Detect which cell encompasses the target text, then output its (x, y) center coordinate. 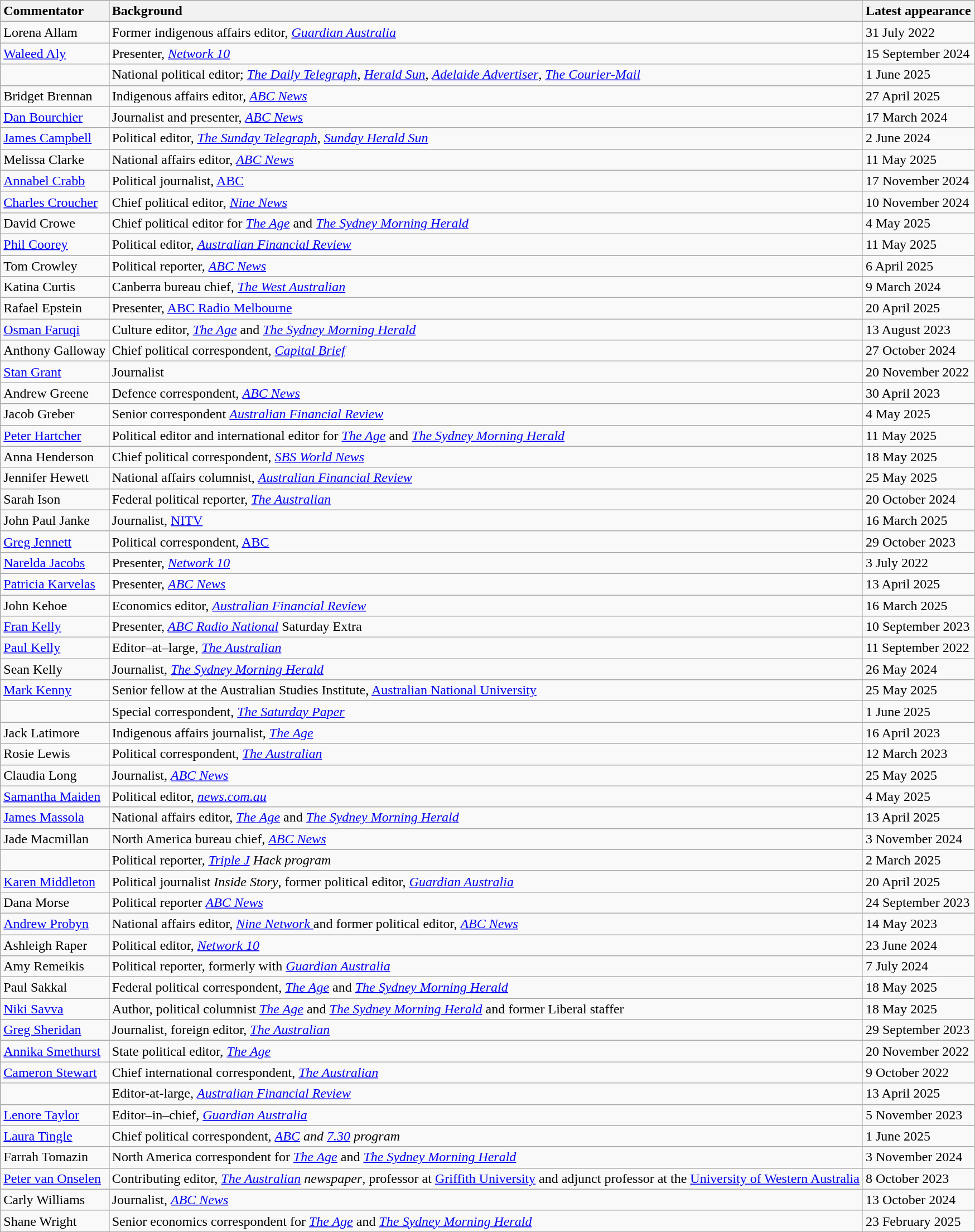
Patricia Karvelas (55, 584)
Latest appearance (918, 11)
8 October 2023 (918, 1178)
Jade Macmillan (55, 839)
Political editor, Network 10 (485, 945)
Political reporter ABC News (485, 902)
Greg Sheridan (55, 1030)
Former indigenous affairs editor, Guardian Australia (485, 32)
Presenter, ABC Radio Melbourne (485, 308)
Melissa Clarke (55, 160)
Editor–in–chief, Guardian Australia (485, 1115)
7 July 2024 (918, 967)
Bridget Brennan (55, 96)
Laura Tingle (55, 1136)
17 November 2024 (918, 181)
Political editor, news.com.au (485, 796)
23 February 2025 (918, 1221)
Chief political correspondent, ABC and 7.30 program (485, 1136)
14 May 2023 (918, 924)
Waleed Aly (55, 54)
Mark Kenny (55, 690)
Fran Kelly (55, 627)
Samantha Maiden (55, 796)
Sean Kelly (55, 669)
Phil Coorey (55, 244)
3 July 2022 (918, 563)
Political correspondent, The Australian (485, 754)
Osman Faruqi (55, 330)
Defence correspondent, ABC News (485, 393)
27 April 2025 (918, 96)
Journalist (485, 372)
James Campbell (55, 138)
9 March 2024 (918, 287)
24 September 2023 (918, 902)
2 June 2024 (918, 138)
Jacob Greber (55, 414)
Peter van Onselen (55, 1178)
Chief political correspondent, SBS World News (485, 457)
Federal political reporter, The Australian (485, 499)
State political editor, The Age (485, 1051)
Rosie Lewis (55, 754)
9 October 2022 (918, 1072)
Journalist, The Sydney Morning Herald (485, 669)
20 October 2024 (918, 499)
Paul Sakkal (55, 988)
15 September 2024 (918, 54)
Political correspondent, ABC (485, 542)
Editor–at–large, The Australian (485, 648)
23 June 2024 (918, 945)
Political journalist, ABC (485, 181)
Charles Croucher (55, 202)
National political editor; The Daily Telegraph, Herald Sun, Adelaide Advertiser, The Courier-Mail (485, 75)
Niki Savva (55, 1009)
29 October 2023 (918, 542)
16 April 2023 (918, 733)
National affairs editor, ABC News (485, 160)
Presenter, ABC News (485, 584)
17 March 2024 (918, 117)
Farrah Tomazin (55, 1157)
Journalist, foreign editor, The Australian (485, 1030)
Dan Bourchier (55, 117)
10 September 2023 (918, 627)
Annika Smethurst (55, 1051)
Peter Hartcher (55, 436)
Katina Curtis (55, 287)
Background (485, 11)
John Paul Janke (55, 520)
Karen Middleton (55, 881)
National affairs editor, The Age and The Sydney Morning Herald (485, 818)
Special correspondent, The Saturday Paper (485, 712)
Rafael Epstein (55, 308)
13 August 2023 (918, 330)
13 October 2024 (918, 1200)
Economics editor, Australian Financial Review (485, 605)
Jack Latimore (55, 733)
Anna Henderson (55, 457)
James Massola (55, 818)
31 July 2022 (918, 32)
Lorena Allam (55, 32)
Cameron Stewart (55, 1072)
Senior correspondent Australian Financial Review (485, 414)
Shane Wright (55, 1221)
30 April 2023 (918, 393)
Senior fellow at the Australian Studies Institute, Australian National University (485, 690)
Indigenous affairs editor, ABC News (485, 96)
Paul Kelly (55, 648)
Political editor, The Sunday Telegraph, Sunday Herald Sun (485, 138)
Narelda Jacobs (55, 563)
Chief political editor, Nine News (485, 202)
Political reporter, formerly with Guardian Australia (485, 967)
27 October 2024 (918, 351)
National affairs editor, Nine Network and former political editor, ABC News (485, 924)
26 May 2024 (918, 669)
Journalist, NITV (485, 520)
29 September 2023 (918, 1030)
Annabel Crabb (55, 181)
Amy Remeikis (55, 967)
Andrew Probyn (55, 924)
North America bureau chief, ABC News (485, 839)
Ashleigh Raper (55, 945)
Tom Crowley (55, 266)
Jennifer Hewett (55, 478)
Indigenous affairs journalist, The Age (485, 733)
Editor-at-large, Australian Financial Review (485, 1094)
Lenore Taylor (55, 1115)
Chief international correspondent, The Australian (485, 1072)
National affairs columnist, Australian Financial Review (485, 478)
John Kehoe (55, 605)
Senior economics correspondent for The Age and The Sydney Morning Herald (485, 1221)
Sarah Ison (55, 499)
10 November 2024 (918, 202)
Commentator (55, 11)
Presenter, ABC Radio National Saturday Extra (485, 627)
Culture editor, The Age and The Sydney Morning Herald (485, 330)
Greg Jennett (55, 542)
Contributing editor, The Australian newspaper, professor at Griffith University and adjunct professor at the University of Western Australia (485, 1178)
Chief political correspondent, Capital Brief (485, 351)
Political editor and international editor for The Age and The Sydney Morning Herald (485, 436)
11 September 2022 (918, 648)
Political journalist Inside Story, former political editor, Guardian Australia (485, 881)
Stan Grant (55, 372)
12 March 2023 (918, 754)
Anthony Galloway (55, 351)
Author, political columnist The Age and The Sydney Morning Herald and former Liberal staffer (485, 1009)
Political reporter, Triple J Hack program (485, 860)
5 November 2023 (918, 1115)
Claudia Long (55, 775)
Political reporter, ABC News (485, 266)
Political editor, Australian Financial Review (485, 244)
David Crowe (55, 223)
Federal political correspondent, The Age and The Sydney Morning Herald (485, 988)
6 April 2025 (918, 266)
Dana Morse (55, 902)
Journalist and presenter, ABC News (485, 117)
2 March 2025 (918, 860)
Canberra bureau chief, The West Australian (485, 287)
North America correspondent for The Age and The Sydney Morning Herald (485, 1157)
Andrew Greene (55, 393)
Carly Williams (55, 1200)
Chief political editor for The Age and The Sydney Morning Herald (485, 223)
